Capture the cell that displays the provided text and extract its [x, y] central coordinate. 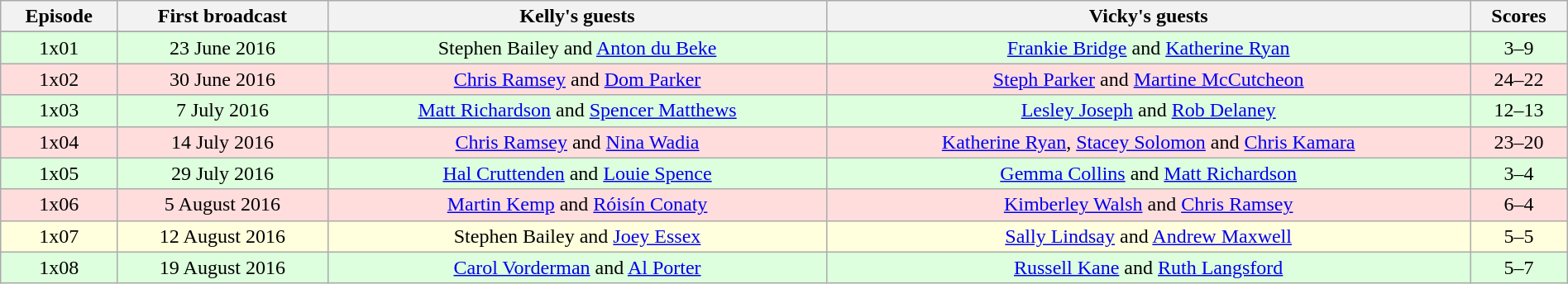
1x01 [60, 48]
Carol Vorderman and Al Porter [577, 267]
1x08 [60, 267]
Episode [60, 17]
Hal Cruttenden and Louie Spence [577, 173]
Vicky's guests [1149, 17]
Gemma Collins and Matt Richardson [1149, 173]
14 July 2016 [223, 142]
23–20 [1519, 142]
Katherine Ryan, Stacey Solomon and Chris Kamara [1149, 142]
1x06 [60, 205]
Matt Richardson and Spencer Matthews [577, 111]
23 June 2016 [223, 48]
12 August 2016 [223, 236]
1x07 [60, 236]
29 July 2016 [223, 173]
Chris Ramsey and Dom Parker [577, 79]
Scores [1519, 17]
Kelly's guests [577, 17]
Stephen Bailey and Anton du Beke [577, 48]
1x02 [60, 79]
7 July 2016 [223, 111]
3–9 [1519, 48]
12–13 [1519, 111]
1x04 [60, 142]
6–4 [1519, 205]
5–5 [1519, 236]
Kimberley Walsh and Chris Ramsey [1149, 205]
First broadcast [223, 17]
Frankie Bridge and Katherine Ryan [1149, 48]
5–7 [1519, 267]
30 June 2016 [223, 79]
24–22 [1519, 79]
1x03 [60, 111]
Martin Kemp and Róisín Conaty [577, 205]
5 August 2016 [223, 205]
Chris Ramsey and Nina Wadia [577, 142]
Sally Lindsay and Andrew Maxwell [1149, 236]
Steph Parker and Martine McCutcheon [1149, 79]
1x05 [60, 173]
Lesley Joseph and Rob Delaney [1149, 111]
19 August 2016 [223, 267]
Stephen Bailey and Joey Essex [577, 236]
Russell Kane and Ruth Langsford [1149, 267]
3–4 [1519, 173]
